Pinpoint the cell where the given text exists, returning its [X, Y] midpoint coordinate. 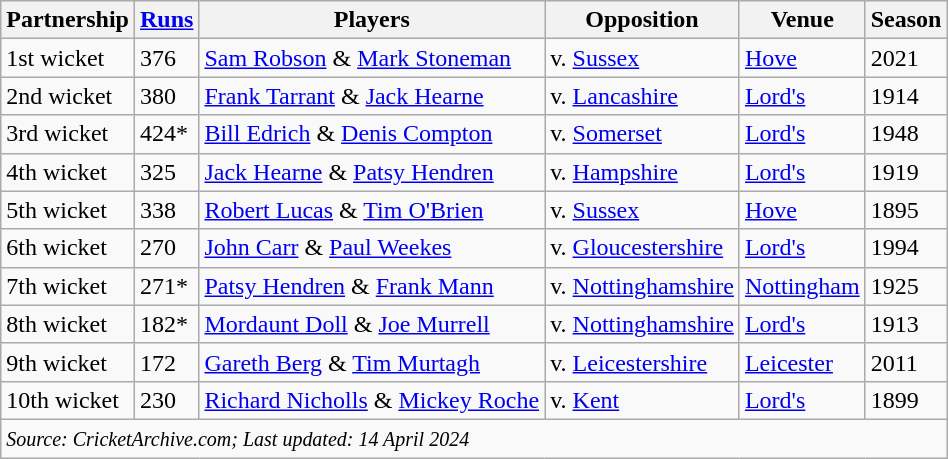
325 [166, 172]
1948 [906, 134]
Gareth Berg & Tim Murtagh [372, 362]
Patsy Hendren & Frank Mann [372, 286]
Leicester [802, 362]
3rd wicket [68, 134]
Richard Nicholls & Mickey Roche [372, 400]
9th wicket [68, 362]
271* [166, 286]
1994 [906, 248]
4th wicket [68, 172]
Frank Tarrant & Jack Hearne [372, 96]
338 [166, 210]
Players [372, 20]
Jack Hearne & Patsy Hendren [372, 172]
2021 [906, 58]
Season [906, 20]
Runs [166, 20]
v. Lancashire [642, 96]
7th wicket [68, 286]
6th wicket [68, 248]
v. Leicestershire [642, 362]
376 [166, 58]
1919 [906, 172]
1925 [906, 286]
10th wicket [68, 400]
230 [166, 400]
Opposition [642, 20]
Source: CricketArchive.com; Last updated: 14 April 2024 [474, 438]
1st wicket [68, 58]
Mordaunt Doll & Joe Murrell [372, 324]
1899 [906, 400]
v. Hampshire [642, 172]
Venue [802, 20]
John Carr & Paul Weekes [372, 248]
270 [166, 248]
Bill Edrich & Denis Compton [372, 134]
8th wicket [68, 324]
380 [166, 96]
Partnership [68, 20]
2011 [906, 362]
182* [166, 324]
1895 [906, 210]
1913 [906, 324]
424* [166, 134]
v. Kent [642, 400]
v. Somerset [642, 134]
Robert Lucas & Tim O'Brien [372, 210]
1914 [906, 96]
Nottingham [802, 286]
Sam Robson & Mark Stoneman [372, 58]
2nd wicket [68, 96]
v. Gloucestershire [642, 248]
5th wicket [68, 210]
172 [166, 362]
